Output the [x, y] coordinate of the center of the cell containing the given text.  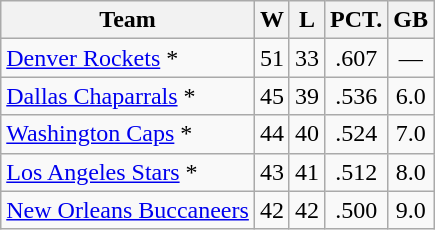
33 [306, 58]
.524 [356, 134]
44 [272, 134]
Los Angeles Stars * [128, 172]
.536 [356, 96]
Denver Rockets * [128, 58]
8.0 [411, 172]
Washington Caps * [128, 134]
— [411, 58]
W [272, 20]
51 [272, 58]
Team [128, 20]
Dallas Chaparrals * [128, 96]
GB [411, 20]
.500 [356, 210]
9.0 [411, 210]
45 [272, 96]
7.0 [411, 134]
New Orleans Buccaneers [128, 210]
.512 [356, 172]
L [306, 20]
.607 [356, 58]
40 [306, 134]
41 [306, 172]
43 [272, 172]
PCT. [356, 20]
39 [306, 96]
6.0 [411, 96]
